Identify which cell holds the provided text, then report its (x, y) central coordinate. 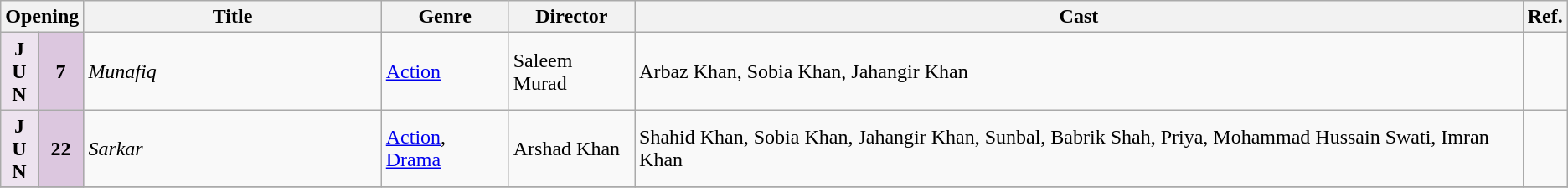
22 (60, 149)
Munafiq (233, 71)
Action, Drama (445, 149)
Shahid Khan, Sobia Khan, Jahangir Khan, Sunbal, Babrik Shah, Priya, Mohammad Hussain Swati, Imran Khan (1079, 149)
7 (60, 71)
Arbaz Khan, Sobia Khan, Jahangir Khan (1079, 71)
Ref. (1545, 17)
Opening (42, 17)
Sarkar (233, 149)
Arshad Khan (571, 149)
Saleem Murad (571, 71)
Genre (445, 17)
Director (571, 17)
Title (233, 17)
Cast (1079, 17)
Action (445, 71)
